Pinpoint the cell where the given text exists, returning its [x, y] midpoint coordinate. 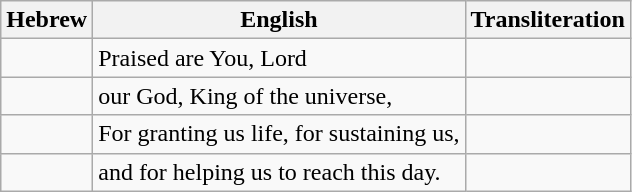
For granting us life, for sustaining us, [279, 134]
English [279, 20]
and for helping us to reach this day. [279, 172]
our God, King of the universe, [279, 96]
Hebrew [47, 20]
Praised are You, Lord [279, 58]
Transliteration [548, 20]
